Find where the given text appears and provide that cell's center as (x, y) coordinate. 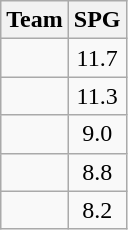
9.0 (97, 134)
8.2 (97, 210)
11.7 (97, 58)
11.3 (97, 96)
8.8 (97, 172)
Team (35, 20)
SPG (97, 20)
